Pinpoint the cell where the given text exists, returning its (x, y) midpoint coordinate. 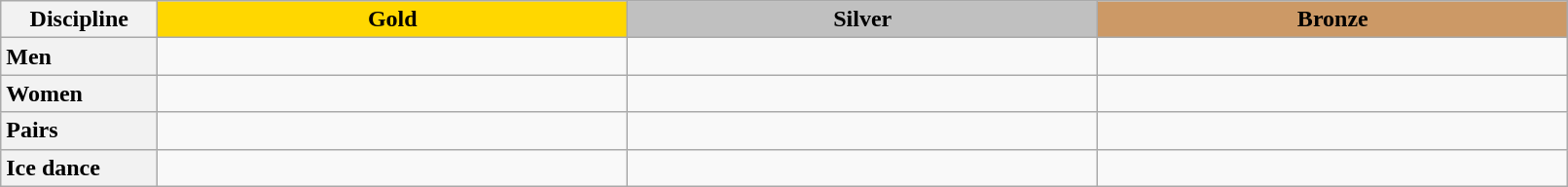
Gold (393, 19)
Discipline (80, 19)
Silver (862, 19)
Pairs (80, 131)
Bronze (1333, 19)
Men (80, 56)
Ice dance (80, 168)
Women (80, 93)
